Search for the cell housing the specified text and yield its (X, Y) center coordinate. 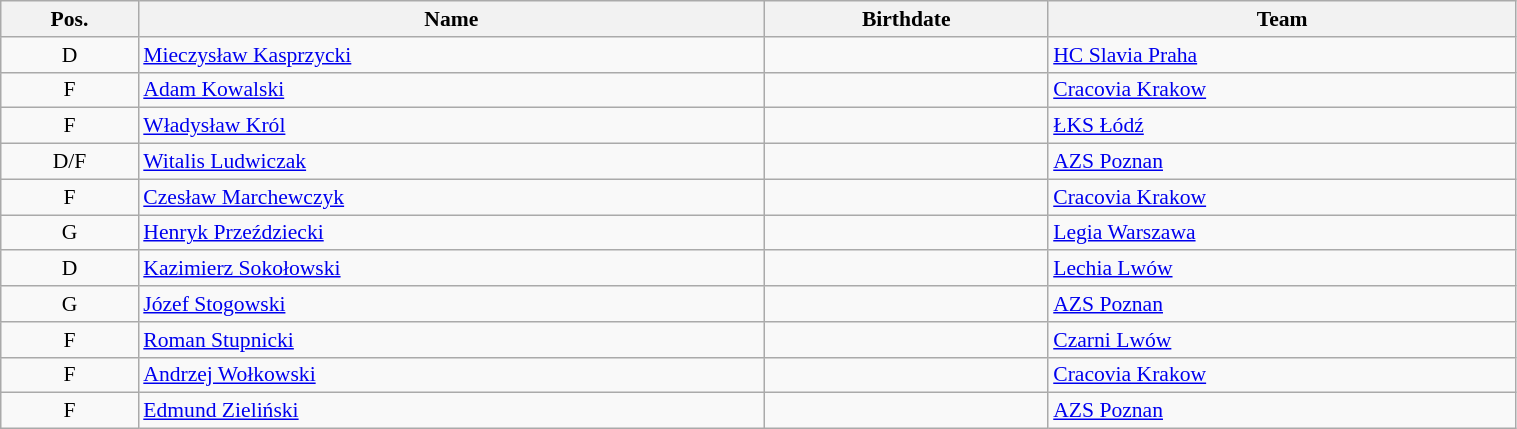
Pos. (70, 19)
Birthdate (906, 19)
D/F (70, 162)
Legia Warszawa (1282, 233)
Witalis Ludwiczak (451, 162)
Józef Stogowski (451, 304)
ŁKS Łódź (1282, 126)
Roman Stupnicki (451, 340)
Edmund Zieliński (451, 411)
Władysław Król (451, 126)
Czarni Lwów (1282, 340)
Kazimierz Sokołowski (451, 269)
HC Slavia Praha (1282, 55)
Lechia Lwów (1282, 269)
Team (1282, 19)
Andrzej Wołkowski (451, 375)
Czesław Marchewczyk (451, 197)
Name (451, 19)
Henryk Przeździecki (451, 233)
Adam Kowalski (451, 90)
Mieczysław Kasprzycki (451, 55)
